Find where the given text appears and provide that cell's center as (X, Y) coordinate. 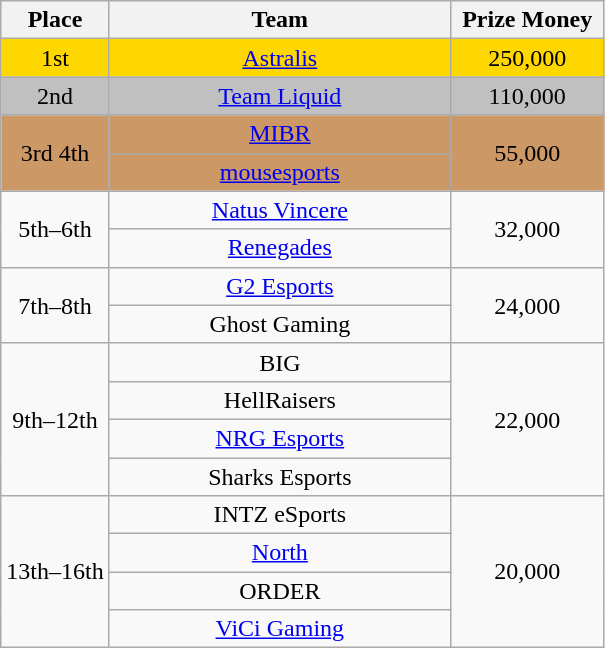
North (280, 553)
HellRaisers (280, 400)
ORDER (280, 591)
250,000 (527, 58)
2nd (56, 96)
Place (56, 20)
BIG (280, 362)
55,000 (527, 153)
13th–16th (56, 572)
INTZ eSports (280, 515)
Team Liquid (280, 96)
Ghost Gaming (280, 324)
Sharks Esports (280, 477)
9th–12th (56, 419)
24,000 (527, 305)
ViCi Gaming (280, 629)
Natus Vincere (280, 210)
5th–6th (56, 229)
Prize Money (527, 20)
20,000 (527, 572)
mousesports (280, 172)
7th–8th (56, 305)
G2 Esports (280, 286)
110,000 (527, 96)
Team (280, 20)
Astralis (280, 58)
1st (56, 58)
Renegades (280, 248)
MIBR (280, 134)
NRG Esports (280, 438)
32,000 (527, 229)
22,000 (527, 419)
3rd 4th (56, 153)
